Scan for the cell matching the given text and deliver its [x, y] coordinate at center. 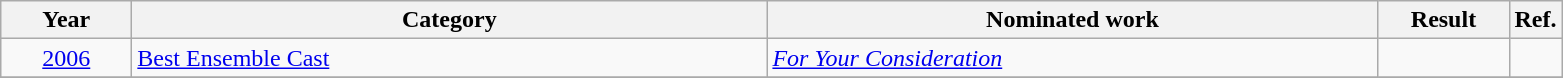
Year [66, 20]
Category [450, 20]
2006 [66, 58]
For Your Consideration [1072, 58]
Best Ensemble Cast [450, 58]
Result [1444, 20]
Ref. [1536, 20]
Nominated work [1072, 20]
